Search for the cell housing the specified text and yield its [x, y] center coordinate. 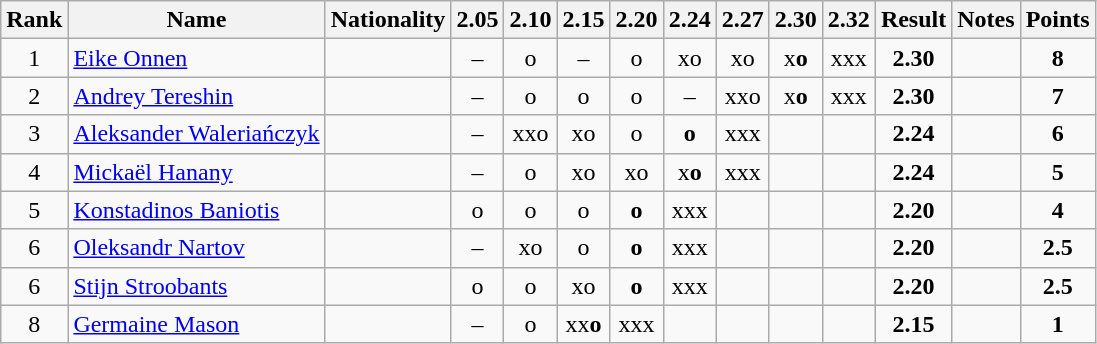
Name [196, 20]
2.05 [478, 20]
7 [1058, 96]
Result [913, 20]
Stijn Stroobants [196, 286]
2.27 [742, 20]
2.10 [530, 20]
Mickaël Hanany [196, 172]
Points [1058, 20]
Notes [986, 20]
Germaine Mason [196, 324]
Aleksander Waleriańczyk [196, 134]
Oleksandr Nartov [196, 248]
Andrey Tereshin [196, 96]
Konstadinos Baniotis [196, 210]
2 [34, 96]
3 [34, 134]
Rank [34, 20]
Eike Onnen [196, 58]
2.32 [848, 20]
Nationality [388, 20]
